Scan for the cell matching the given text and deliver its (x, y) coordinate at center. 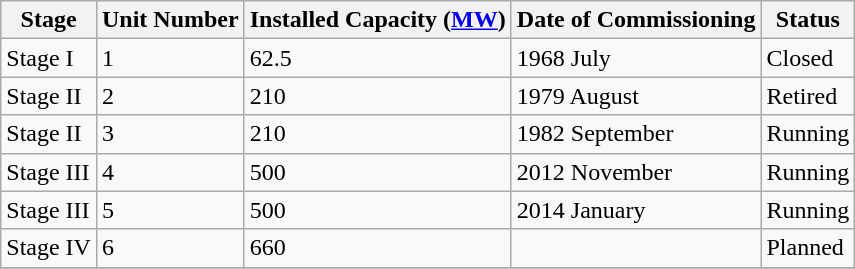
2 (170, 96)
Closed (808, 58)
2014 January (636, 210)
1 (170, 58)
Status (808, 20)
Stage IV (49, 248)
5 (170, 210)
660 (378, 248)
4 (170, 172)
Planned (808, 248)
2012 November (636, 172)
3 (170, 134)
62.5 (378, 58)
6 (170, 248)
Installed Capacity (MW) (378, 20)
Stage (49, 20)
1968 July (636, 58)
1982 September (636, 134)
Date of Commissioning (636, 20)
Stage I (49, 58)
Unit Number (170, 20)
1979 August (636, 96)
Retired (808, 96)
